Capture the cell that displays the provided text and extract its [X, Y] central coordinate. 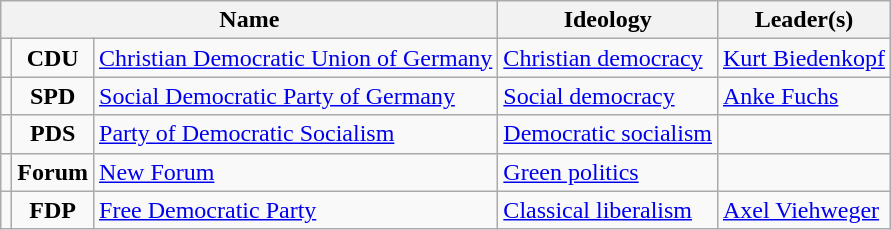
FDP [53, 210]
Party of Democratic Socialism [296, 134]
Name [250, 20]
Kurt Biedenkopf [804, 58]
Anke Fuchs [804, 96]
Democratic socialism [608, 134]
Christian Democratic Union of Germany [296, 58]
CDU [53, 58]
SPD [53, 96]
Green politics [608, 172]
Ideology [608, 20]
Axel Viehweger [804, 210]
Forum [53, 172]
Christian democracy [608, 58]
Leader(s) [804, 20]
Social democracy [608, 96]
Classical liberalism [608, 210]
Social Democratic Party of Germany [296, 96]
PDS [53, 134]
Free Democratic Party [296, 210]
New Forum [296, 172]
